Locate the cell with the specified text and output its [X, Y] center coordinate. 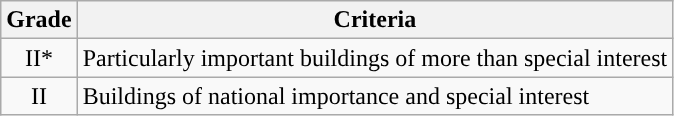
Criteria [375, 20]
II [39, 96]
II* [39, 58]
Buildings of national importance and special interest [375, 96]
Particularly important buildings of more than special interest [375, 58]
Grade [39, 20]
